Identify which cell holds the provided text, then report its [X, Y] central coordinate. 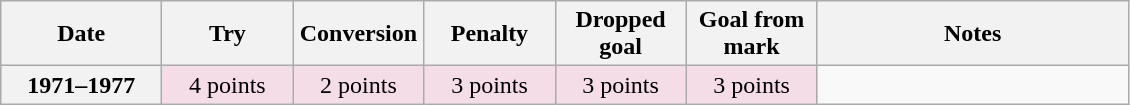
Dropped goal [620, 34]
Try [228, 34]
4 points [228, 85]
Penalty [490, 34]
1971–1977 [82, 85]
2 points [358, 85]
Goal from mark [752, 34]
Date [82, 34]
Notes [972, 34]
Conversion [358, 34]
